For the text-containing cell, return its midpoint in [x, y] coordinate format. 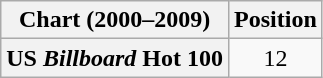
US Billboard Hot 100 [115, 58]
Chart (2000–2009) [115, 20]
12 [276, 58]
Position [276, 20]
